Provide the (x, y) coordinate of the cell's center where the given text is located.  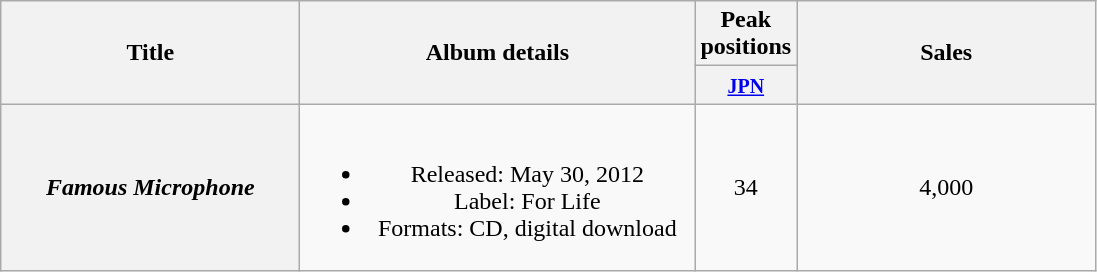
34 (746, 188)
Peak positions (746, 34)
4,000 (946, 188)
JPN (746, 85)
Famous Microphone (150, 188)
Title (150, 52)
Sales (946, 52)
Album details (498, 52)
Released: May 30, 2012Label: For LifeFormats: CD, digital download (498, 188)
